Search for the cell housing the specified text and yield its [x, y] center coordinate. 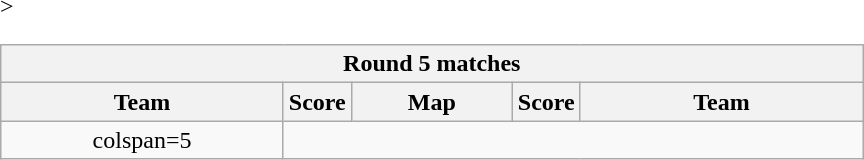
colspan=5 [142, 140]
Round 5 matches [432, 64]
Map [432, 102]
